Locate the cell with the specified text and output its [x, y] center coordinate. 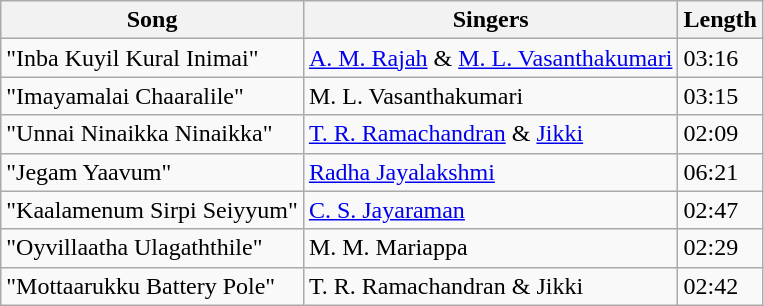
M. M. Mariappa [490, 248]
02:47 [720, 210]
"Mottaarukku Battery Pole" [152, 286]
"Kaalamenum Sirpi Seiyyum" [152, 210]
02:29 [720, 248]
C. S. Jayaraman [490, 210]
"Jegam Yaavum" [152, 172]
Singers [490, 20]
"Imayamalai Chaaralile" [152, 96]
Length [720, 20]
03:16 [720, 58]
02:42 [720, 286]
02:09 [720, 134]
M. L. Vasanthakumari [490, 96]
06:21 [720, 172]
"Oyvillaatha Ulagaththile" [152, 248]
03:15 [720, 96]
Radha Jayalakshmi [490, 172]
A. M. Rajah & M. L. Vasanthakumari [490, 58]
"Unnai Ninaikka Ninaikka" [152, 134]
Song [152, 20]
"Inba Kuyil Kural Inimai" [152, 58]
